Search for the cell housing the specified text and yield its [x, y] center coordinate. 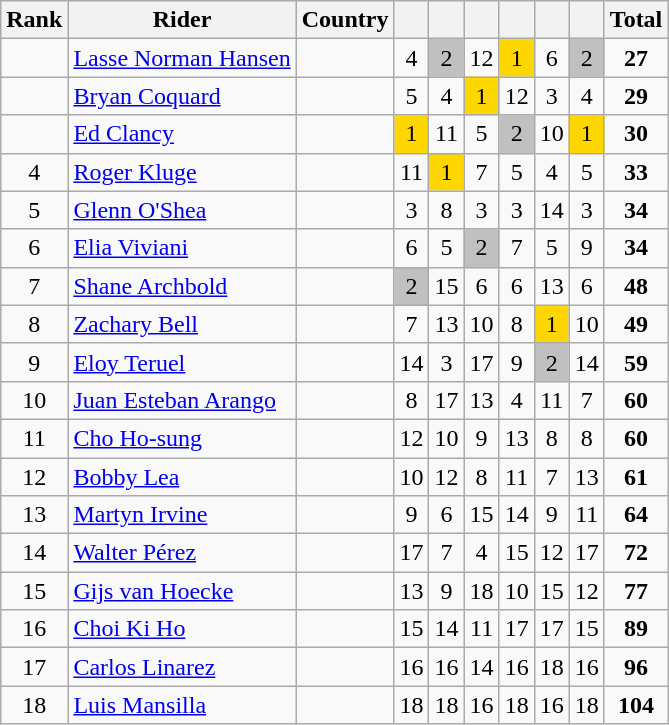
Total [636, 20]
Ed Clancy [182, 134]
Roger Kluge [182, 172]
64 [636, 515]
48 [636, 286]
Glenn O'Shea [182, 210]
59 [636, 362]
Bryan Coquard [182, 96]
49 [636, 324]
96 [636, 667]
30 [636, 134]
72 [636, 553]
Lasse Norman Hansen [182, 58]
Bobby Lea [182, 477]
89 [636, 629]
Martyn Irvine [182, 515]
Gijs van Hoecke [182, 591]
Eloy Teruel [182, 362]
Choi Ki Ho [182, 629]
Country [345, 20]
Luis Mansilla [182, 705]
Walter Pérez [182, 553]
Cho Ho-sung [182, 438]
33 [636, 172]
27 [636, 58]
Rank [34, 20]
Rider [182, 20]
Carlos Linarez [182, 667]
61 [636, 477]
Zachary Bell [182, 324]
Juan Esteban Arango [182, 400]
Shane Archbold [182, 286]
29 [636, 96]
77 [636, 591]
Elia Viviani [182, 248]
104 [636, 705]
